Return the [x, y] coordinate for the center point of the cell that contains the specified text.  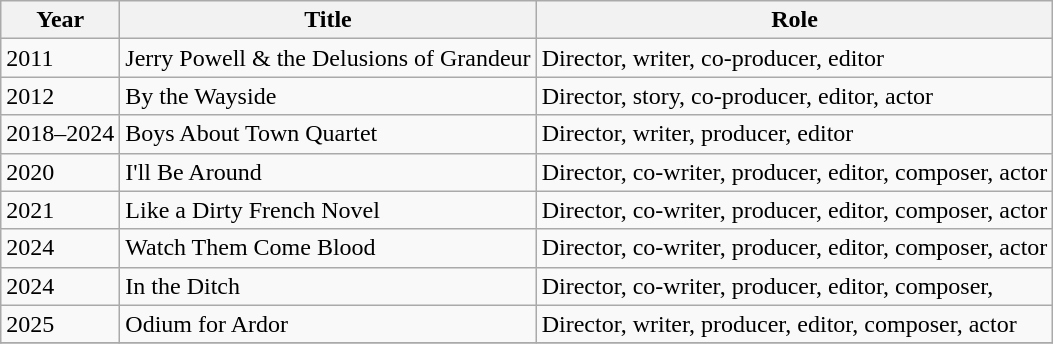
Role [794, 20]
2021 [60, 210]
Title [328, 20]
2018–2024 [60, 134]
Director, writer, producer, editor, composer, actor [794, 324]
In the Ditch [328, 286]
Like a Dirty French Novel [328, 210]
2020 [60, 172]
Watch Them Come Blood [328, 248]
2012 [60, 96]
Odium for Ardor [328, 324]
Director, writer, co-producer, editor [794, 58]
Director, writer, producer, editor [794, 134]
Director, co-writer, producer, editor, composer, [794, 286]
Year [60, 20]
Boys About Town Quartet [328, 134]
Jerry Powell & the Delusions of Grandeur [328, 58]
I'll Be Around [328, 172]
Director, story, co-producer, editor, actor [794, 96]
2025 [60, 324]
By the Wayside [328, 96]
2011 [60, 58]
